Find where the given text appears and provide that cell's center as (X, Y) coordinate. 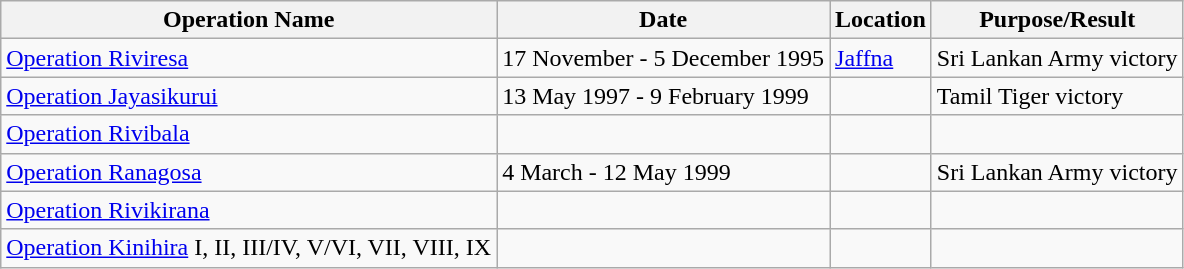
Operation Riviresa (249, 58)
Operation Name (249, 20)
Purpose/Result (1057, 20)
Operation Ranagosa (249, 172)
13 May 1997 - 9 February 1999 (664, 96)
Operation Kinihira I, II, III/IV, V/VI, VII, VIII, IX (249, 248)
Operation Rivibala (249, 134)
4 March - 12 May 1999 (664, 172)
Tamil Tiger victory (1057, 96)
17 November - 5 December 1995 (664, 58)
Date (664, 20)
Operation Rivikirana (249, 210)
Location (881, 20)
Jaffna (881, 58)
Operation Jayasikurui (249, 96)
